For the text-containing cell, return its midpoint in [X, Y] coordinate format. 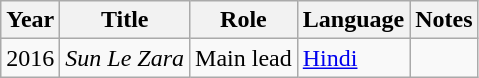
Main lead [244, 58]
Notes [444, 20]
Year [30, 20]
Sun Le Zara [125, 58]
Title [125, 20]
2016 [30, 58]
Role [244, 20]
Hindi [353, 58]
Language [353, 20]
